For the text-containing cell, return its midpoint in (x, y) coordinate format. 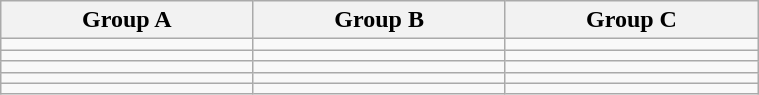
Group C (631, 20)
Group B (379, 20)
Group A (127, 20)
